Return the [x, y] coordinate for the center point of the cell that contains the specified text.  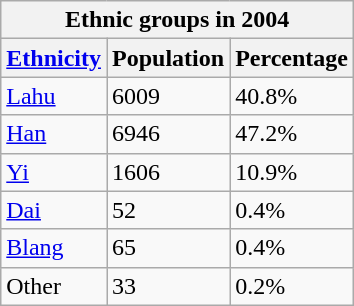
Ethnic groups in 2004 [178, 20]
1606 [168, 172]
Blang [54, 248]
52 [168, 210]
0.2% [292, 286]
6946 [168, 134]
Dai [54, 210]
6009 [168, 96]
40.8% [292, 96]
65 [168, 248]
Han [54, 134]
33 [168, 286]
Other [54, 286]
Ethnicity [54, 58]
Percentage [292, 58]
10.9% [292, 172]
Population [168, 58]
47.2% [292, 134]
Yi [54, 172]
Lahu [54, 96]
